Capture the cell that displays the provided text and extract its [X, Y] central coordinate. 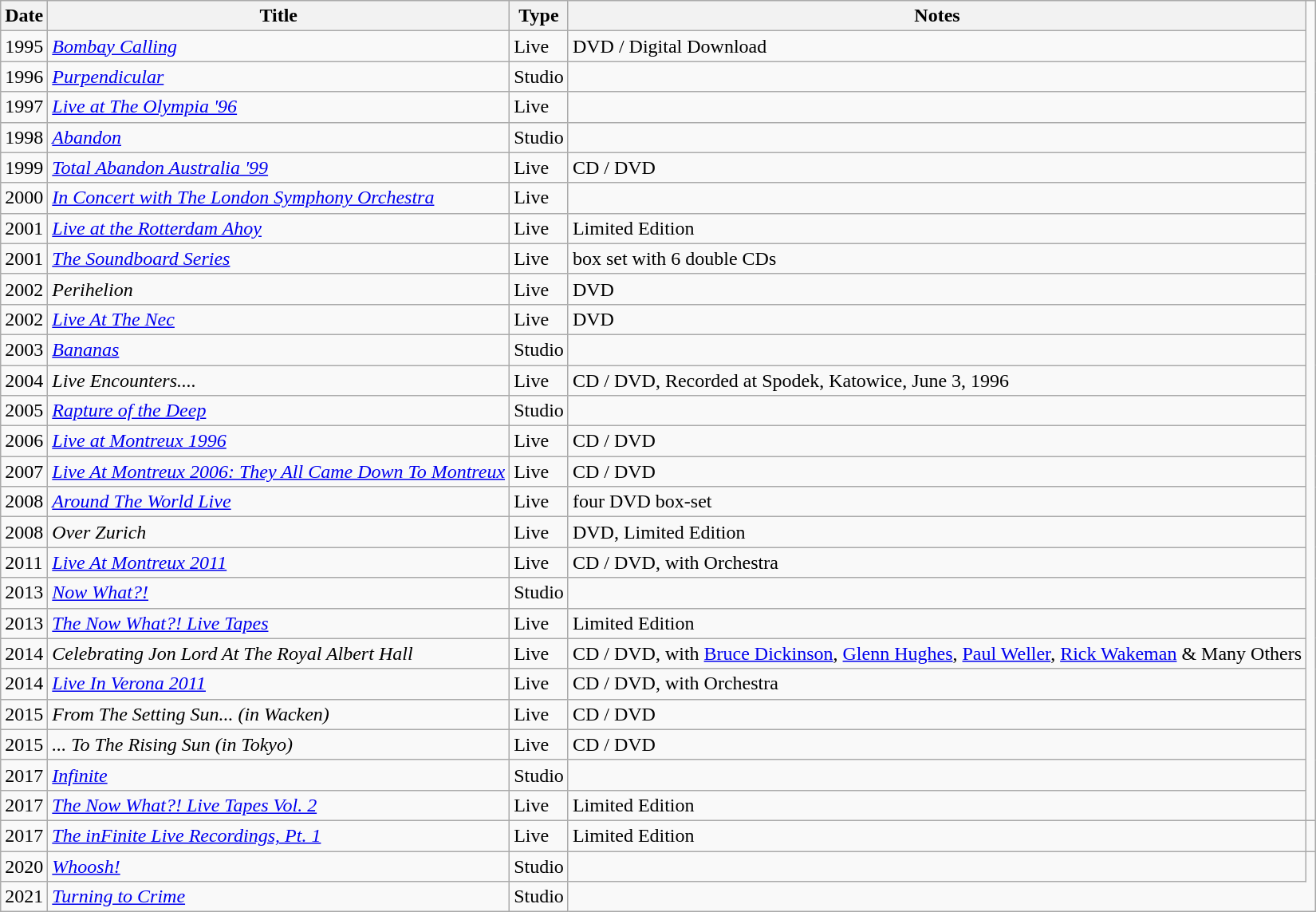
2011 [24, 563]
Rapture of the Deep [279, 411]
The Soundboard Series [279, 259]
1997 [24, 107]
Notes [936, 16]
2000 [24, 198]
1995 [24, 46]
Live at The Olympia '96 [279, 107]
The Now What?! Live Tapes Vol. 2 [279, 805]
2007 [24, 472]
Around The World Live [279, 502]
2005 [24, 411]
box set with 6 double CDs [936, 259]
1999 [24, 168]
Whoosh! [279, 866]
Purpendicular [279, 77]
Abandon [279, 137]
Title [279, 16]
Type [539, 16]
DVD / Digital Download [936, 46]
Perihelion [279, 289]
In Concert with The London Symphony Orchestra [279, 198]
Live At The Nec [279, 319]
The Now What?! Live Tapes [279, 623]
CD / DVD, with Bruce Dickinson, Glenn Hughes, Paul Weller, Rick Wakeman & Many Others [936, 653]
Date [24, 16]
DVD, Limited Edition [936, 532]
2004 [24, 381]
Now What?! [279, 593]
Infinite [279, 775]
Celebrating Jon Lord At The Royal Albert Hall [279, 653]
Live at the Rotterdam Ahoy [279, 228]
The inFinite Live Recordings, Pt. 1 [279, 835]
Live Encounters.... [279, 381]
Total Abandon Australia '99 [279, 168]
CD / DVD, Recorded at Spodek, Katowice, June 3, 1996 [936, 381]
... To The Rising Sun (in Tokyo) [279, 744]
four DVD box-set [936, 502]
2003 [24, 349]
2006 [24, 441]
Turning to Crime [279, 897]
Bananas [279, 349]
Over Zurich [279, 532]
Bombay Calling [279, 46]
1998 [24, 137]
1996 [24, 77]
2020 [24, 866]
Live At Montreux 2006: They All Came Down To Montreux [279, 472]
Live at Montreux 1996 [279, 441]
Live In Verona 2011 [279, 684]
Live At Montreux 2011 [279, 563]
From The Setting Sun... (in Wacken) [279, 714]
2021 [24, 897]
